From the cell containing the given text, extract its center point as [X, Y] coordinate. 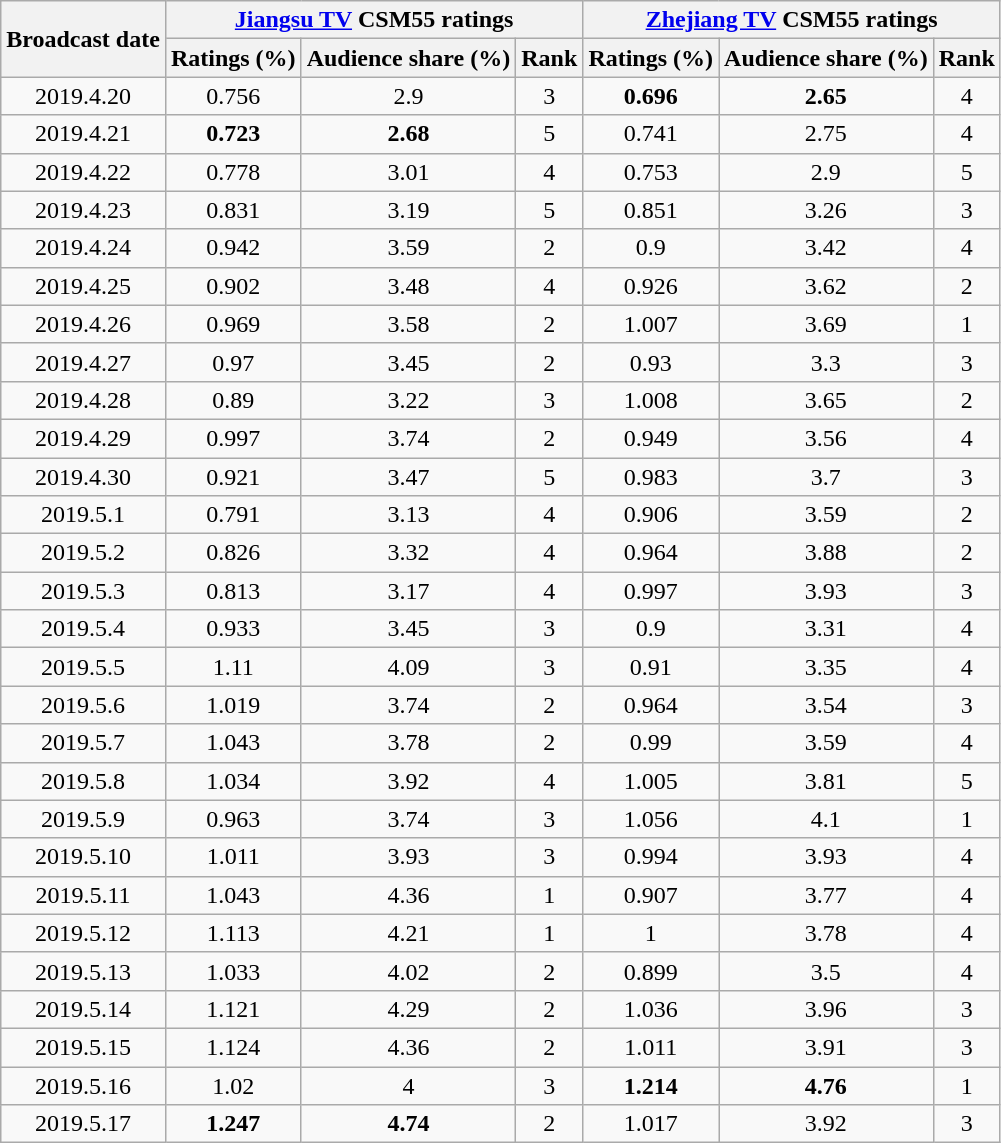
0.826 [233, 553]
0.791 [233, 515]
3.42 [826, 248]
2019.5.2 [84, 553]
1.214 [651, 1085]
1.247 [233, 1124]
3.3 [826, 362]
1.005 [651, 781]
2019.4.22 [84, 172]
2019.4.24 [84, 248]
2019.5.17 [84, 1124]
0.89 [233, 400]
2019.4.23 [84, 210]
0.97 [233, 362]
2019.5.3 [84, 591]
1.007 [651, 324]
3.65 [826, 400]
0.813 [233, 591]
0.949 [651, 438]
4.29 [408, 1009]
2019.5.15 [84, 1047]
1.008 [651, 400]
2019.5.10 [84, 857]
0.933 [233, 629]
3.56 [826, 438]
2019.5.7 [84, 743]
0.99 [651, 743]
1.121 [233, 1009]
4.09 [408, 667]
2.65 [826, 96]
3.58 [408, 324]
0.902 [233, 286]
3.35 [826, 667]
0.969 [233, 324]
1.034 [233, 781]
4.1 [826, 819]
2019.4.21 [84, 134]
2019.4.25 [84, 286]
4.02 [408, 971]
0.723 [233, 134]
1.02 [233, 1085]
1.017 [651, 1124]
1.124 [233, 1047]
2019.5.9 [84, 819]
2019.4.30 [84, 477]
3.48 [408, 286]
0.91 [651, 667]
1.036 [651, 1009]
3.22 [408, 400]
3.69 [826, 324]
0.907 [651, 895]
3.26 [826, 210]
2019.5.12 [84, 933]
2019.5.8 [84, 781]
3.13 [408, 515]
0.696 [651, 96]
3.01 [408, 172]
2019.4.20 [84, 96]
2019.5.1 [84, 515]
3.47 [408, 477]
3.31 [826, 629]
4.74 [408, 1124]
3.19 [408, 210]
3.54 [826, 705]
0.851 [651, 210]
0.753 [651, 172]
2019.4.29 [84, 438]
3.88 [826, 553]
1.033 [233, 971]
1.11 [233, 667]
2.68 [408, 134]
3.77 [826, 895]
0.831 [233, 210]
3.62 [826, 286]
1.113 [233, 933]
Jiangsu TV CSM55 ratings [374, 20]
0.921 [233, 477]
0.778 [233, 172]
2019.5.14 [84, 1009]
2019.5.13 [84, 971]
3.32 [408, 553]
3.91 [826, 1047]
2019.5.11 [84, 895]
1.056 [651, 819]
0.756 [233, 96]
4.76 [826, 1085]
0.906 [651, 515]
4.21 [408, 933]
0.899 [651, 971]
Broadcast date [84, 39]
3.17 [408, 591]
0.963 [233, 819]
2019.5.4 [84, 629]
0.942 [233, 248]
3.81 [826, 781]
0.741 [651, 134]
0.994 [651, 857]
2.75 [826, 134]
0.93 [651, 362]
3.7 [826, 477]
Zhejiang TV CSM55 ratings [792, 20]
2019.5.6 [84, 705]
2019.4.28 [84, 400]
2019.5.5 [84, 667]
2019.4.27 [84, 362]
0.926 [651, 286]
0.983 [651, 477]
3.96 [826, 1009]
2019.4.26 [84, 324]
2019.5.16 [84, 1085]
3.5 [826, 971]
1.019 [233, 705]
